Scan for the cell matching the given text and deliver its [X, Y] coordinate at center. 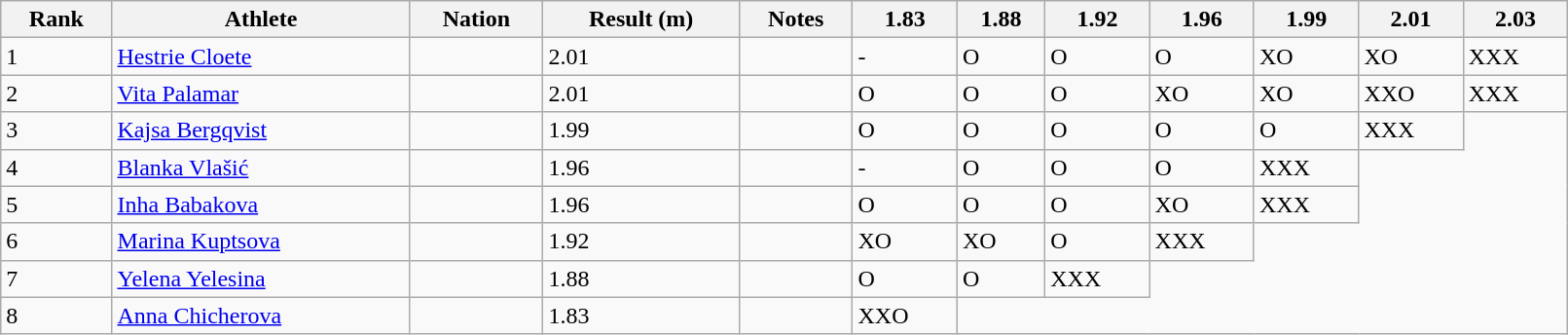
3 [56, 130]
Result (m) [641, 19]
Marina Kuptsova [261, 242]
Notes [795, 19]
2.03 [1515, 19]
8 [56, 316]
Blanka Vlašić [261, 167]
5 [56, 205]
Kajsa Bergqvist [261, 130]
1 [56, 56]
Rank [56, 19]
7 [56, 279]
Anna Chicherova [261, 316]
Yelena Yelesina [261, 279]
Nation [477, 19]
Inha Babakova [261, 205]
4 [56, 167]
2 [56, 93]
6 [56, 242]
Hestrie Cloete [261, 56]
Athlete [261, 19]
Vita Palamar [261, 93]
